Pinpoint the cell where the given text exists, returning its [x, y] midpoint coordinate. 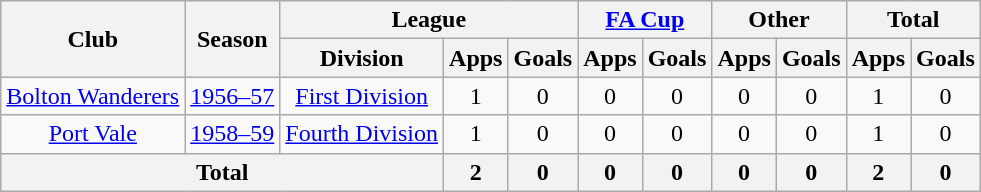
Port Vale [93, 134]
1956–57 [232, 96]
Division [362, 58]
First Division [362, 96]
Bolton Wanderers [93, 96]
FA Cup [645, 20]
League [429, 20]
Fourth Division [362, 134]
Season [232, 39]
Club [93, 39]
1958–59 [232, 134]
Other [779, 20]
